Return (X, Y) of the center of cell containing provided text 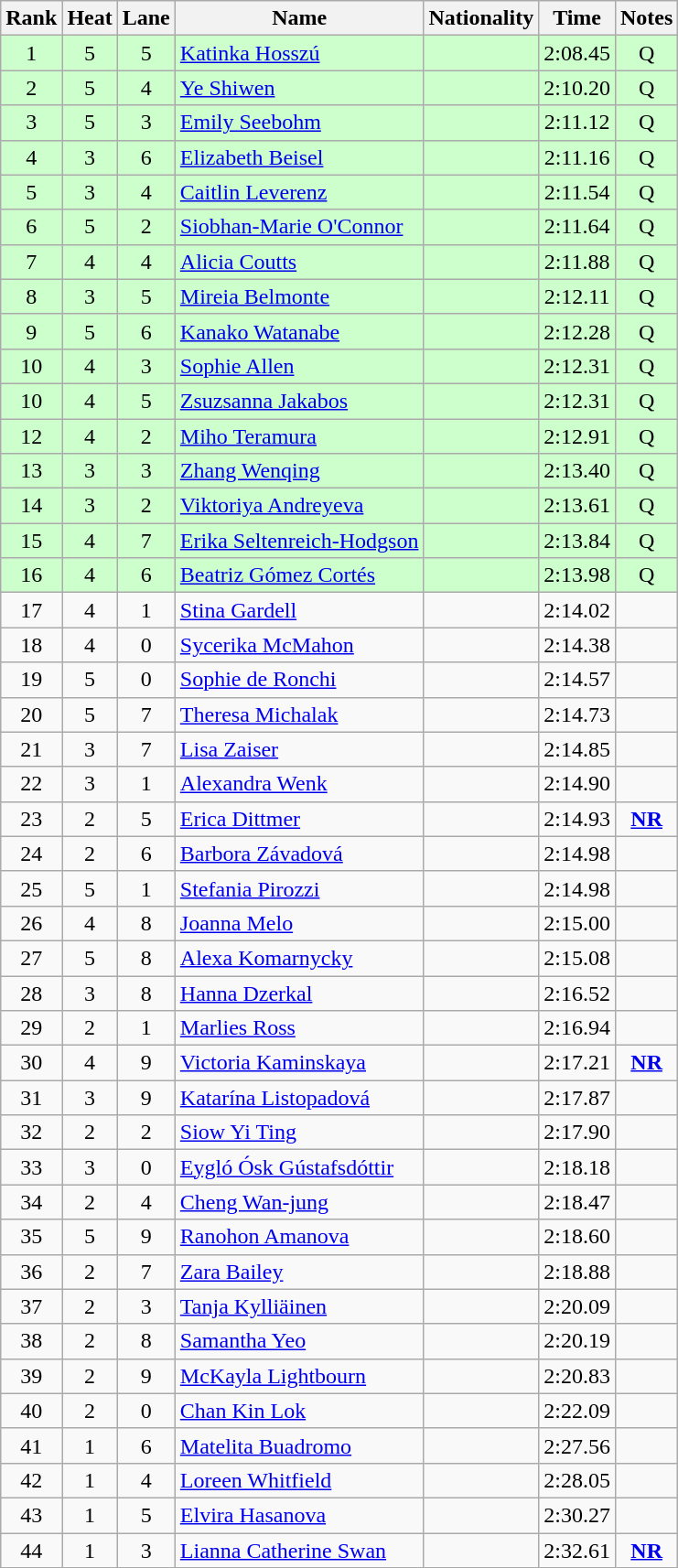
37 (31, 1306)
Name (299, 18)
Lisa Zaiser (299, 749)
33 (31, 1167)
Victoria Kaminskaya (299, 1063)
34 (31, 1202)
2:11.88 (577, 262)
2:14.73 (577, 714)
Caitlin Leverenz (299, 192)
Elizabeth Beisel (299, 157)
2:16.52 (577, 993)
Alicia Coutts (299, 262)
Stefania Pirozzi (299, 888)
Sycerika McMahon (299, 645)
2:11.16 (577, 157)
Barbora Závadová (299, 854)
2:27.56 (577, 1445)
Ye Shiwen (299, 88)
2:12.28 (577, 331)
15 (31, 541)
18 (31, 645)
Mireia Belmonte (299, 296)
2:17.90 (577, 1133)
Elvira Hasanova (299, 1515)
40 (31, 1411)
28 (31, 993)
22 (31, 784)
Hanna Dzerkal (299, 993)
2:14.90 (577, 784)
Marlies Ross (299, 1028)
2:30.27 (577, 1515)
2:20.83 (577, 1376)
Emily Seebohm (299, 123)
Cheng Wan-jung (299, 1202)
Nationality (481, 18)
2:12.11 (577, 296)
2:08.45 (577, 53)
13 (31, 471)
2:18.88 (577, 1272)
Alexa Komarnycky (299, 958)
McKayla Lightbourn (299, 1376)
Tanja Kylliäinen (299, 1306)
21 (31, 749)
2:11.12 (577, 123)
38 (31, 1341)
Lane (146, 18)
2:14.38 (577, 645)
19 (31, 680)
36 (31, 1272)
Zara Bailey (299, 1272)
Beatriz Gómez Cortés (299, 575)
Kanako Watanabe (299, 331)
16 (31, 575)
2:18.47 (577, 1202)
2:22.09 (577, 1411)
2:11.64 (577, 227)
27 (31, 958)
Time (577, 18)
12 (31, 436)
Katinka Hosszú (299, 53)
Matelita Buadromo (299, 1445)
Siow Yi Ting (299, 1133)
14 (31, 506)
2:20.09 (577, 1306)
2:14.93 (577, 819)
20 (31, 714)
2:17.87 (577, 1098)
Siobhan-Marie O'Connor (299, 227)
Katarína Listopadová (299, 1098)
24 (31, 854)
Theresa Michalak (299, 714)
23 (31, 819)
2:18.60 (577, 1237)
41 (31, 1445)
2:20.19 (577, 1341)
2:14.85 (577, 749)
Erika Seltenreich-Hodgson (299, 541)
Sophie de Ronchi (299, 680)
44 (31, 1551)
2:18.18 (577, 1167)
Joanna Melo (299, 923)
Heat (90, 18)
42 (31, 1480)
2:13.61 (577, 506)
Erica Dittmer (299, 819)
32 (31, 1133)
2:10.20 (577, 88)
Zsuzsanna Jakabos (299, 401)
Miho Teramura (299, 436)
Ranohon Amanova (299, 1237)
Notes (646, 18)
35 (31, 1237)
Alexandra Wenk (299, 784)
Samantha Yeo (299, 1341)
Zhang Wenqing (299, 471)
25 (31, 888)
Chan Kin Lok (299, 1411)
2:15.08 (577, 958)
2:28.05 (577, 1480)
Stina Gardell (299, 610)
2:13.40 (577, 471)
2:15.00 (577, 923)
17 (31, 610)
39 (31, 1376)
2:14.57 (577, 680)
Viktoriya Andreyeva (299, 506)
26 (31, 923)
Eygló Ósk Gústafsdóttir (299, 1167)
2:16.94 (577, 1028)
2:11.54 (577, 192)
31 (31, 1098)
Rank (31, 18)
43 (31, 1515)
Loreen Whitfield (299, 1480)
2:14.02 (577, 610)
2:32.61 (577, 1551)
2:17.21 (577, 1063)
2:12.91 (577, 436)
Sophie Allen (299, 366)
29 (31, 1028)
30 (31, 1063)
Lianna Catherine Swan (299, 1551)
2:13.84 (577, 541)
2:13.98 (577, 575)
